Extract the [x, y] coordinate from the center of the cell holding the provided text.  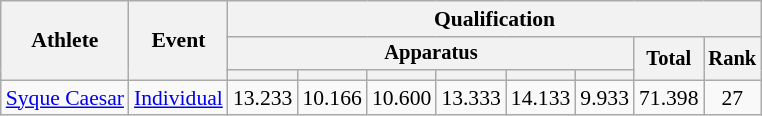
Total [668, 58]
13.233 [262, 98]
Individual [178, 98]
Athlete [65, 40]
Rank [733, 58]
9.933 [604, 98]
14.133 [540, 98]
13.333 [470, 98]
10.600 [402, 98]
Apparatus [431, 54]
71.398 [668, 98]
Qualification [494, 19]
10.166 [332, 98]
27 [733, 98]
Syque Caesar [65, 98]
Event [178, 40]
